Pinpoint the cell where the given text exists, returning its (x, y) midpoint coordinate. 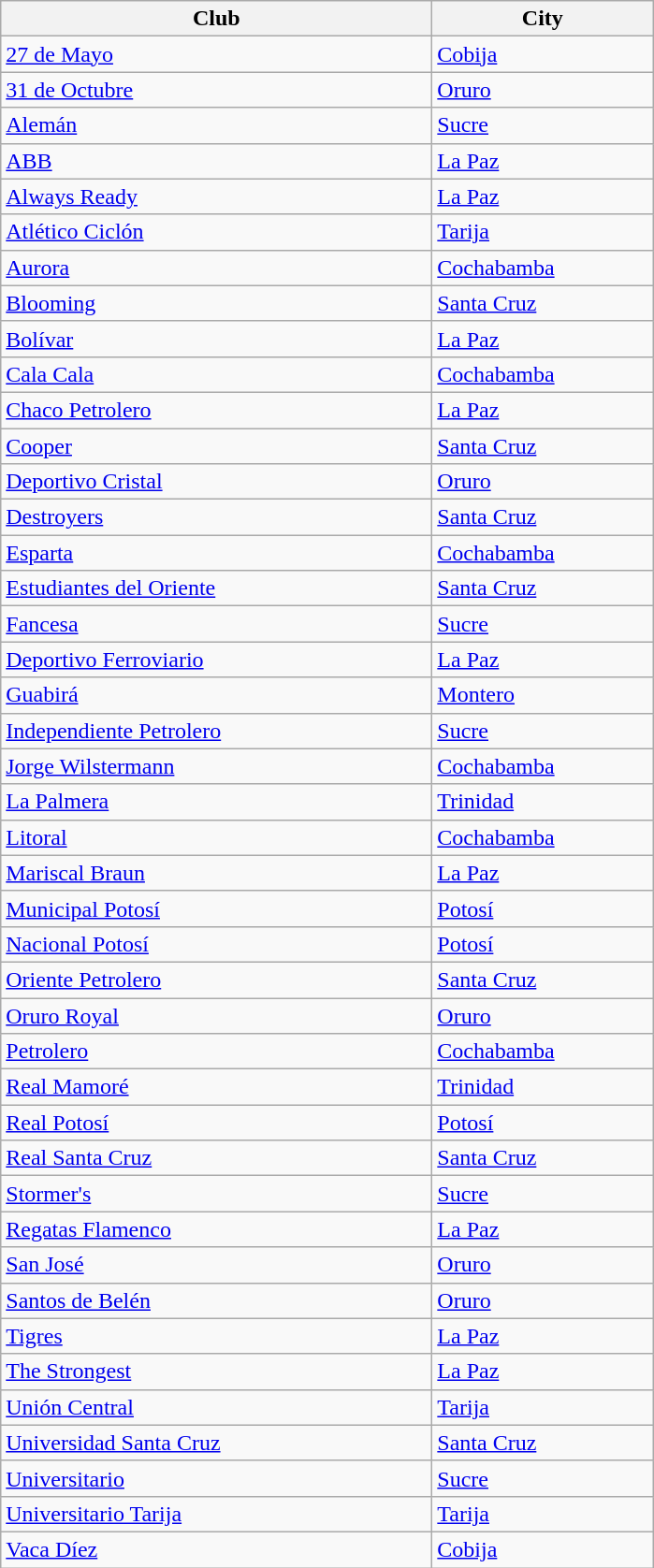
ABB (217, 161)
Atlético Ciclón (217, 232)
Independiente Petrolero (217, 731)
Nacional Potosí (217, 944)
Oruro Royal (217, 1015)
Club (217, 19)
San José (217, 1265)
Unión Central (217, 1407)
The Strongest (217, 1372)
Municipal Potosí (217, 908)
City (543, 19)
Jorge Wilstermann (217, 766)
Universitario Tarija (217, 1514)
Tigres (217, 1336)
Stormer's (217, 1194)
Litoral (217, 837)
La Palmera (217, 802)
Always Ready (217, 196)
Cala Cala (217, 374)
Universidad Santa Cruz (217, 1443)
Mariscal Braun (217, 873)
Deportivo Cristal (217, 482)
Aurora (217, 268)
Esparta (217, 553)
27 de Mayo (217, 54)
Oriente Petrolero (217, 980)
Destroyers (217, 517)
Blooming (217, 303)
Alemán (217, 125)
Bolívar (217, 339)
Real Santa Cruz (217, 1158)
Estudiantes del Oriente (217, 588)
Santos de Belén (217, 1300)
Real Mamoré (217, 1087)
Universitario (217, 1478)
31 de Octubre (217, 90)
Guabirá (217, 695)
Fancesa (217, 624)
Chaco Petrolero (217, 410)
Vaca Díez (217, 1549)
Regatas Flamenco (217, 1229)
Montero (543, 695)
Petrolero (217, 1052)
Real Potosí (217, 1123)
Deportivo Ferroviario (217, 660)
Cooper (217, 446)
